Search for the cell housing the specified text and yield its [x, y] center coordinate. 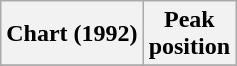
Peakposition [189, 34]
Chart (1992) [72, 34]
